Extract the [x, y] coordinate from the center of the cell holding the provided text.  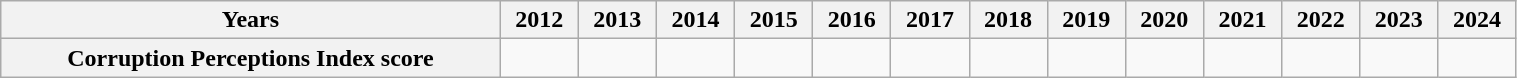
Corruption Perceptions Index score [250, 58]
2012 [539, 20]
2015 [774, 20]
2019 [1086, 20]
2014 [695, 20]
2024 [1477, 20]
2020 [1164, 20]
2016 [852, 20]
2021 [1242, 20]
2013 [617, 20]
2022 [1321, 20]
2018 [1008, 20]
2023 [1399, 20]
Years [250, 20]
2017 [930, 20]
